Scan for the cell matching the given text and deliver its [X, Y] coordinate at center. 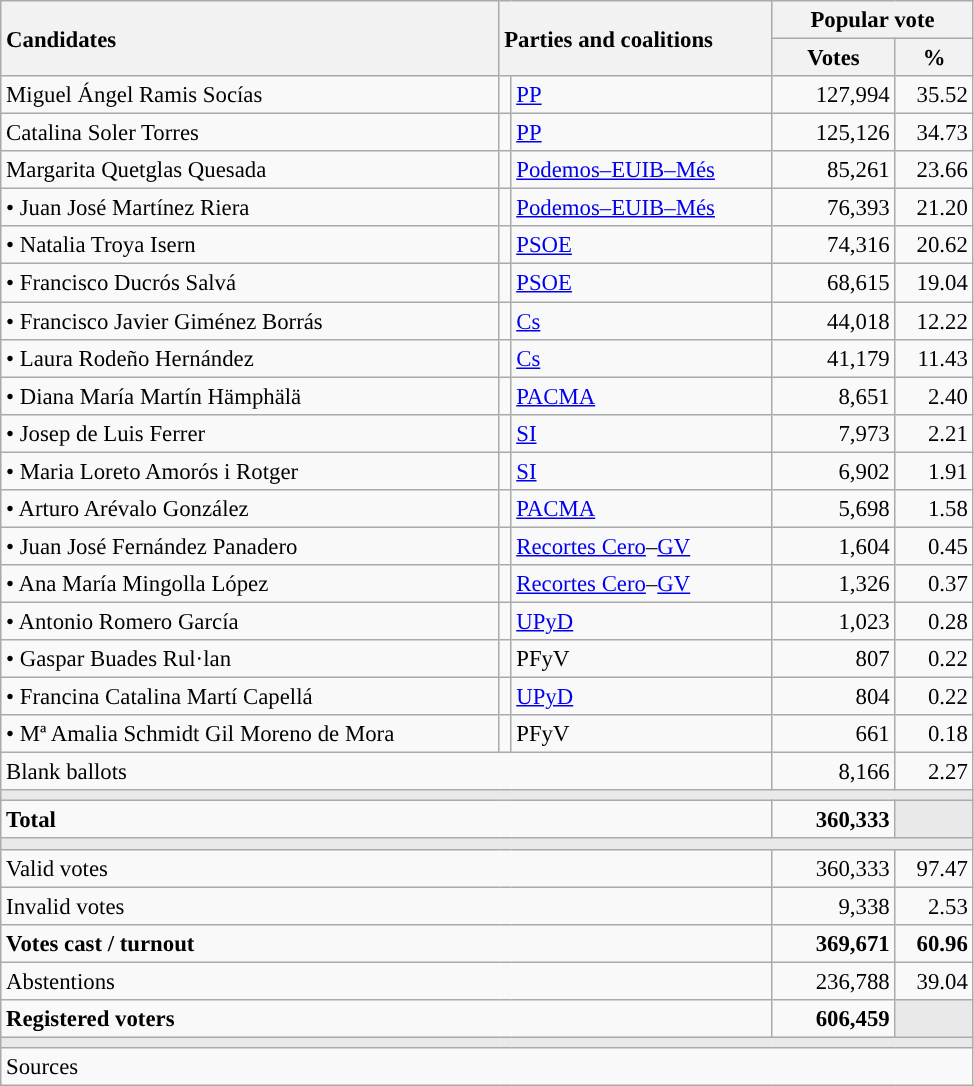
• Antonio Romero García [250, 621]
85,261 [834, 170]
• Juan José Fernández Panadero [250, 546]
Parties and coalitions [636, 38]
Blank ballots [386, 772]
41,179 [834, 358]
Registered voters [386, 1019]
Invalid votes [386, 906]
0.28 [934, 621]
1,604 [834, 546]
804 [834, 697]
0.18 [934, 734]
23.66 [934, 170]
Sources [487, 1067]
• Diana María Martín Hämphälä [250, 396]
661 [834, 734]
97.47 [934, 868]
74,316 [834, 245]
2.53 [934, 906]
% [934, 58]
Votes cast / turnout [386, 943]
Votes [834, 58]
• Francina Catalina Martí Capellá [250, 697]
44,018 [834, 321]
1,023 [834, 621]
606,459 [834, 1019]
369,671 [834, 943]
125,126 [834, 133]
Margarita Quetglas Quesada [250, 170]
• Juan José Martínez Riera [250, 208]
Popular vote [872, 20]
• Natalia Troya Isern [250, 245]
• Ana María Mingolla López [250, 584]
• Mª Amalia Schmidt Gil Moreno de Mora [250, 734]
8,651 [834, 396]
• Arturo Arévalo González [250, 509]
127,994 [834, 95]
39.04 [934, 981]
60.96 [934, 943]
8,166 [834, 772]
76,393 [834, 208]
68,615 [834, 283]
1,326 [834, 584]
2.27 [934, 772]
1.58 [934, 509]
7,973 [834, 433]
1.91 [934, 471]
2.40 [934, 396]
Candidates [250, 38]
5,698 [834, 509]
2.21 [934, 433]
9,338 [834, 906]
20.62 [934, 245]
35.52 [934, 95]
11.43 [934, 358]
Catalina Soler Torres [250, 133]
Valid votes [386, 868]
0.37 [934, 584]
• Gaspar Buades Rul·lan [250, 659]
0.45 [934, 546]
34.73 [934, 133]
• Laura Rodeño Hernández [250, 358]
• Francisco Ducrós Salvá [250, 283]
Total [386, 820]
12.22 [934, 321]
Abstentions [386, 981]
6,902 [834, 471]
19.04 [934, 283]
807 [834, 659]
• Francisco Javier Giménez Borrás [250, 321]
• Josep de Luis Ferrer [250, 433]
• Maria Loreto Amorós i Rotger [250, 471]
Miguel Ángel Ramis Socías [250, 95]
236,788 [834, 981]
21.20 [934, 208]
